Identify which cell holds the provided text, then report its (x, y) central coordinate. 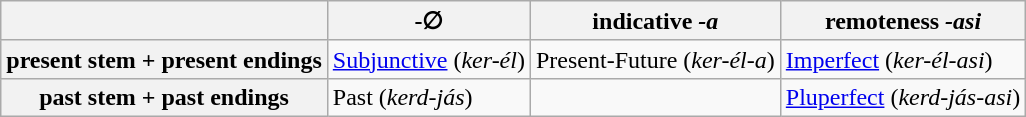
Past (kerd-jás) (428, 97)
indicative -a (655, 21)
present stem + present endings (164, 59)
remoteness -asi (902, 21)
Present-Future (ker-él-a) (655, 59)
past stem + past endings (164, 97)
-∅ (428, 21)
Pluperfect (kerd-jás-asi) (902, 97)
Imperfect (ker-él-asi) (902, 59)
Subjunctive (ker-él) (428, 59)
